Return [x, y] of the center of cell containing provided text 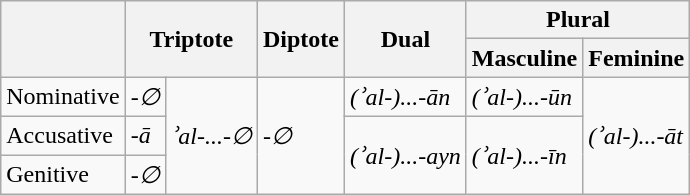
Plural [578, 20]
(ʾal-)...-īn [524, 155]
(ʾal-)...-ān [405, 97]
Masculine [524, 58]
Accusative [63, 135]
Genitive [63, 174]
ʾal-...-∅ [211, 136]
-ā [145, 135]
Feminine [636, 58]
Dual [405, 39]
Triptote [191, 39]
(ʾal-)...-āt [636, 136]
(ʾal-)...-ūn [524, 97]
(ʾal-)...-ayn [405, 155]
Diptote [300, 39]
Nominative [63, 97]
